Find where the given text appears and provide that cell's center as (X, Y) coordinate. 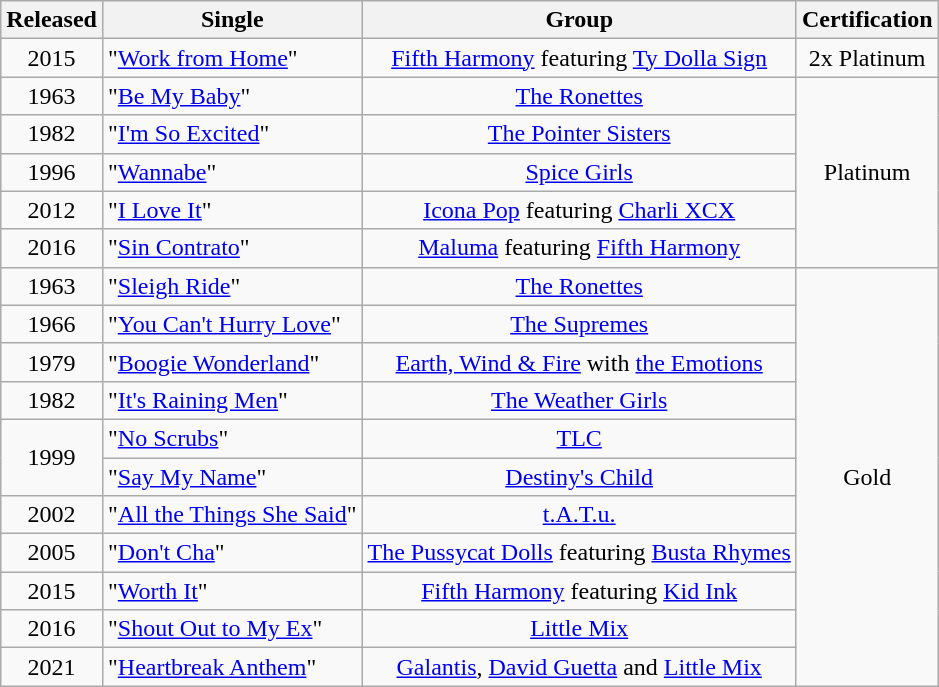
"All the Things She Said" (232, 515)
Icona Pop featuring Charli XCX (579, 210)
"Say My Name" (232, 477)
Spice Girls (579, 172)
Little Mix (579, 629)
"Wannabe" (232, 172)
The Pussycat Dolls featuring Busta Rhymes (579, 553)
1999 (52, 457)
"You Can't Hurry Love" (232, 324)
2021 (52, 667)
Destiny's Child (579, 477)
"Shout Out to My Ex" (232, 629)
1996 (52, 172)
TLC (579, 438)
"Work from Home" (232, 58)
2005 (52, 553)
"Sin Contrato" (232, 248)
Galantis, David Guetta and Little Mix (579, 667)
"Don't Cha" (232, 553)
"I'm So Excited" (232, 134)
2x Platinum (867, 58)
The Pointer Sisters (579, 134)
"Be My Baby" (232, 96)
2012 (52, 210)
2002 (52, 515)
Released (52, 20)
Fifth Harmony featuring Kid Ink (579, 591)
"Sleigh Ride" (232, 286)
"Worth It" (232, 591)
"I Love It" (232, 210)
1966 (52, 324)
"Heartbreak Anthem" (232, 667)
"It's Raining Men" (232, 400)
Certification (867, 20)
t.A.T.u. (579, 515)
Gold (867, 476)
"No Scrubs" (232, 438)
"Boogie Wonderland" (232, 362)
1979 (52, 362)
Fifth Harmony featuring Ty Dolla Sign (579, 58)
Platinum (867, 172)
The Supremes (579, 324)
The Weather Girls (579, 400)
Maluma featuring Fifth Harmony (579, 248)
Group (579, 20)
Earth, Wind & Fire with the Emotions (579, 362)
Single (232, 20)
